For the text-containing cell, return its midpoint in [x, y] coordinate format. 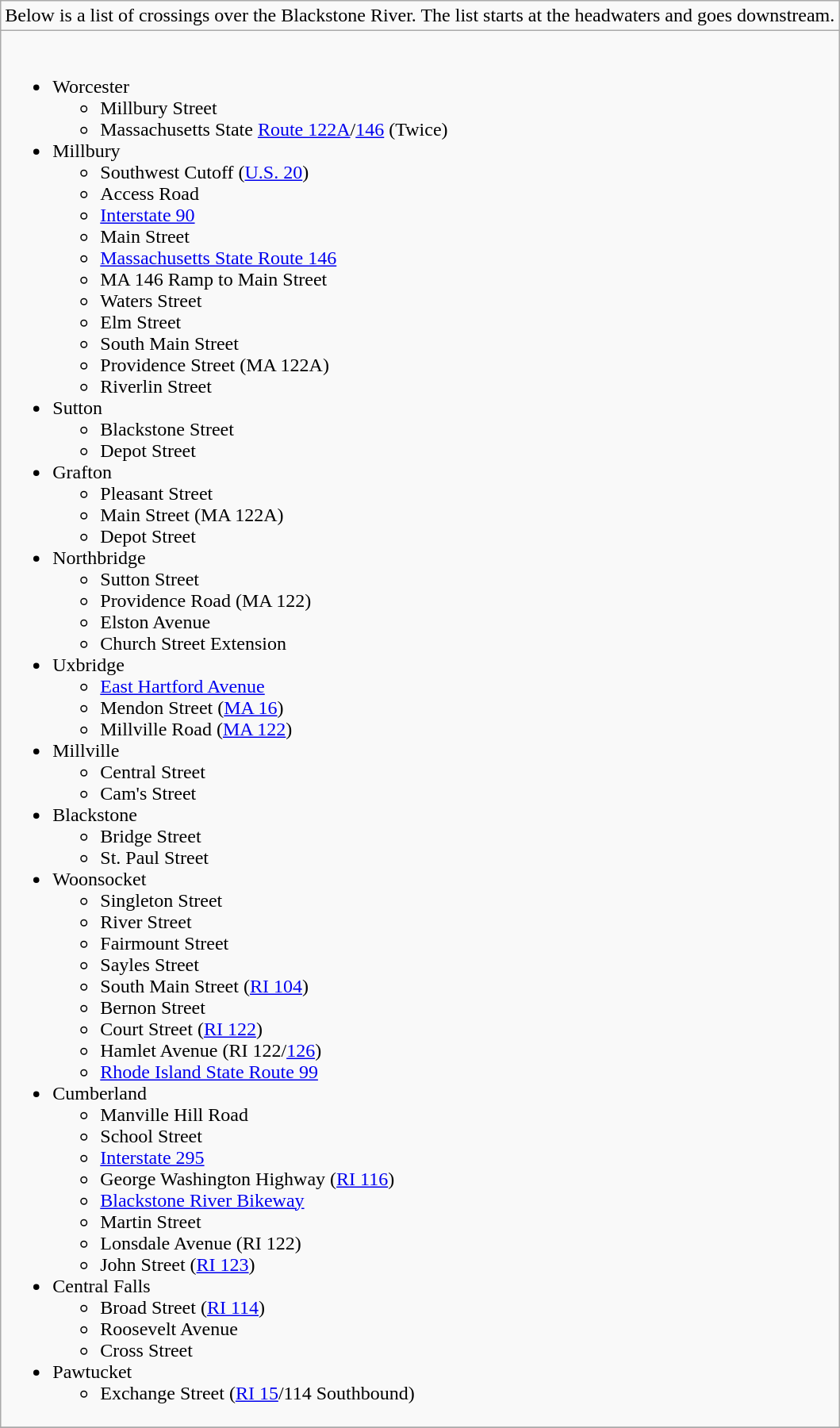
Below is a list of crossings over the Blackstone River. The list starts at the headwaters and goes downstream. [420, 16]
